For the text-containing cell, return its midpoint in [x, y] coordinate format. 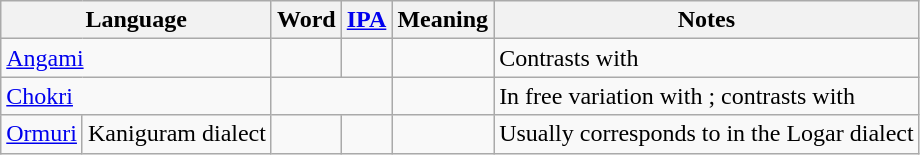
In free variation with ; contrasts with [707, 96]
Notes [707, 20]
Ormuri [42, 134]
Chokri [136, 96]
Contrasts with [707, 58]
IPA [366, 20]
Language [136, 20]
Meaning [443, 20]
Kaniguram dialect [176, 134]
Angami [136, 58]
Word [306, 20]
Usually corresponds to in the Logar dialect [707, 134]
